Return [X, Y] of the center of cell containing provided text 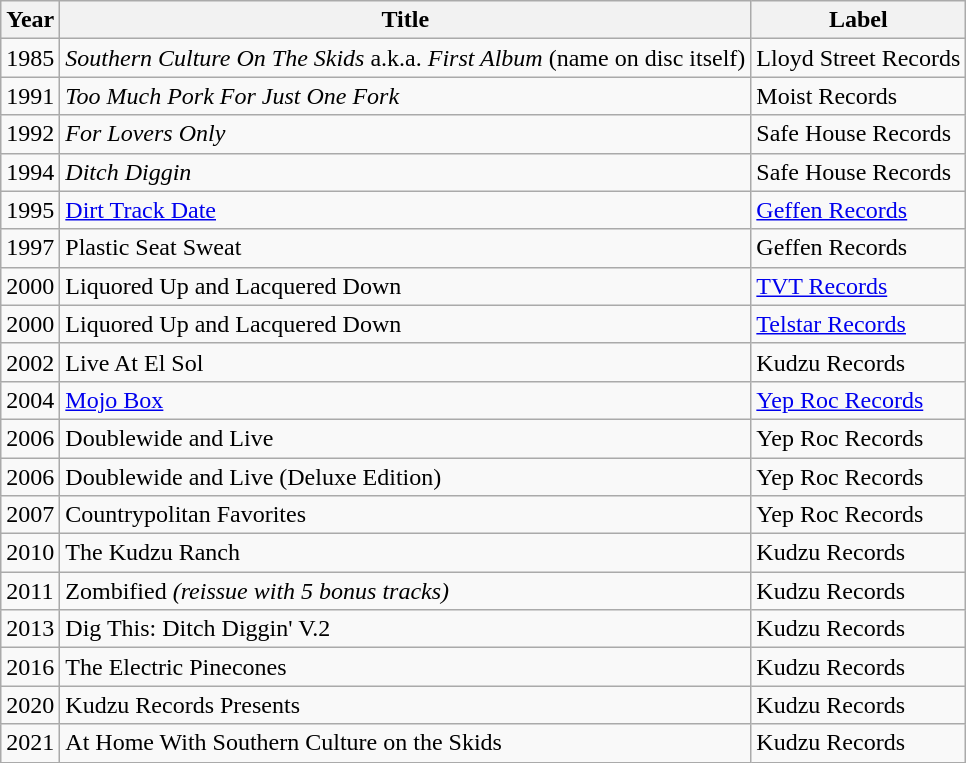
1994 [30, 172]
2004 [30, 400]
2020 [30, 705]
The Electric Pinecones [406, 667]
1995 [30, 210]
1991 [30, 96]
1985 [30, 58]
Moist Records [858, 96]
2021 [30, 743]
Dig This: Ditch Diggin' V.2 [406, 629]
Telstar Records [858, 324]
Title [406, 20]
Too Much Pork For Just One Fork [406, 96]
Plastic Seat Sweat [406, 248]
Zombified (reissue with 5 bonus tracks) [406, 591]
Southern Culture On The Skids a.k.a. First Album (name on disc itself) [406, 58]
2011 [30, 591]
For Lovers Only [406, 134]
Countrypolitan Favorites [406, 515]
TVT Records [858, 286]
Year [30, 20]
Ditch Diggin [406, 172]
The Kudzu Ranch [406, 553]
Kudzu Records Presents [406, 705]
Doublewide and Live [406, 438]
At Home With Southern Culture on the Skids [406, 743]
Lloyd Street Records [858, 58]
Doublewide and Live (Deluxe Edition) [406, 477]
2007 [30, 515]
Dirt Track Date [406, 210]
2013 [30, 629]
2010 [30, 553]
Mojo Box [406, 400]
Live At El Sol [406, 362]
2002 [30, 362]
1997 [30, 248]
1992 [30, 134]
2016 [30, 667]
Label [858, 20]
